Provide the [X, Y] coordinate of the cell's center where the given text is located.  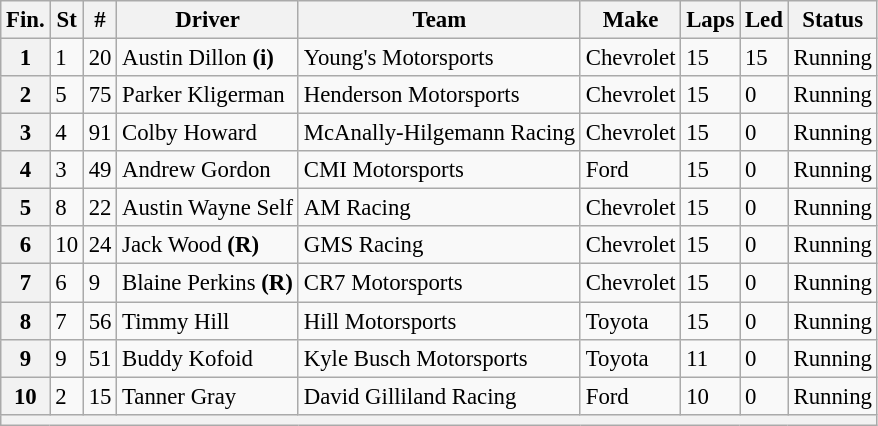
Led [764, 20]
Team [439, 20]
20 [100, 58]
Blaine Perkins (R) [208, 283]
Buddy Kofoid [208, 358]
Hill Motorsports [439, 321]
Timmy Hill [208, 321]
AM Racing [439, 208]
Andrew Gordon [208, 170]
Driver [208, 20]
Austin Dillon (i) [208, 58]
Young's Motorsports [439, 58]
Henderson Motorsports [439, 95]
Colby Howard [208, 133]
GMS Racing [439, 245]
91 [100, 133]
Laps [710, 20]
CMI Motorsports [439, 170]
75 [100, 95]
McAnally-Hilgemann Racing [439, 133]
Parker Kligerman [208, 95]
56 [100, 321]
Kyle Busch Motorsports [439, 358]
49 [100, 170]
# [100, 20]
11 [710, 358]
Austin Wayne Self [208, 208]
Fin. [26, 20]
David Gilliland Racing [439, 396]
Make [630, 20]
22 [100, 208]
CR7 Motorsports [439, 283]
51 [100, 358]
Status [832, 20]
Tanner Gray [208, 396]
St [66, 20]
24 [100, 245]
Jack Wood (R) [208, 245]
